Pinpoint the cell where the given text exists, returning its [X, Y] midpoint coordinate. 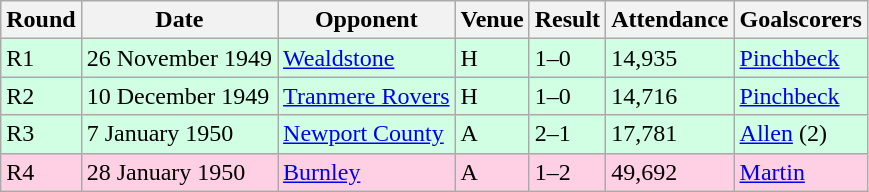
28 January 1950 [179, 172]
Newport County [366, 134]
Date [179, 20]
14,935 [670, 58]
2–1 [567, 134]
R1 [41, 58]
Tranmere Rovers [366, 96]
1–2 [567, 172]
Wealdstone [366, 58]
Goalscorers [800, 20]
26 November 1949 [179, 58]
Burnley [366, 172]
14,716 [670, 96]
Result [567, 20]
R4 [41, 172]
7 January 1950 [179, 134]
49,692 [670, 172]
Venue [492, 20]
10 December 1949 [179, 96]
Allen (2) [800, 134]
Round [41, 20]
Opponent [366, 20]
Martin [800, 172]
17,781 [670, 134]
R2 [41, 96]
Attendance [670, 20]
R3 [41, 134]
